Output the (X, Y) coordinate of the center of the cell containing the given text.  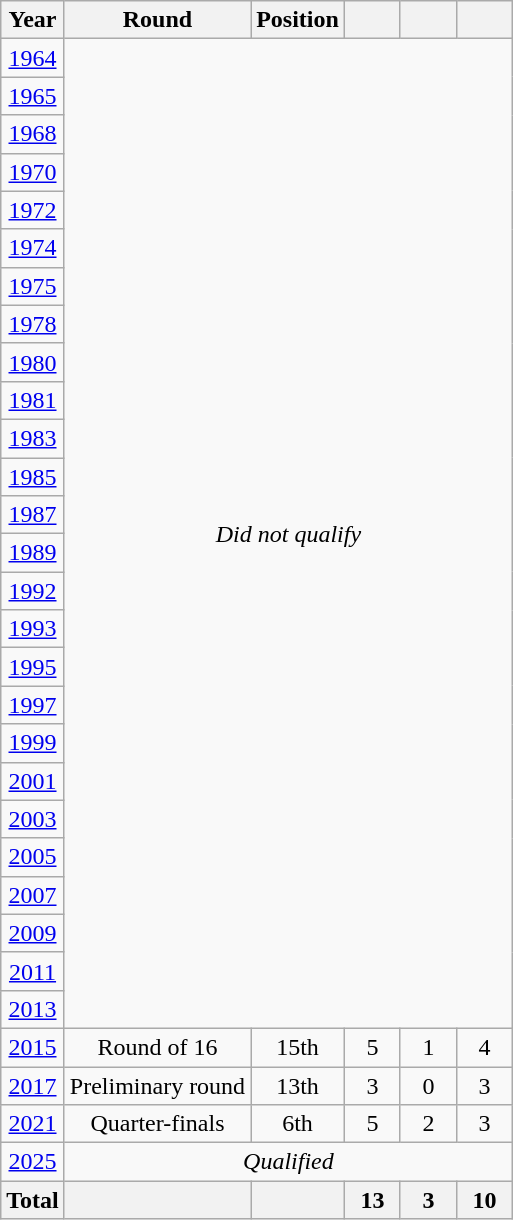
4 (485, 1047)
10 (485, 1200)
2021 (33, 1124)
1980 (33, 362)
1983 (33, 438)
1968 (33, 134)
1972 (33, 210)
1975 (33, 286)
1987 (33, 515)
Quarter-finals (157, 1124)
1985 (33, 477)
Did not qualify (288, 534)
Round of 16 (157, 1047)
2 (428, 1124)
1995 (33, 667)
1964 (33, 58)
1978 (33, 324)
Position (298, 20)
2007 (33, 895)
Year (33, 20)
1965 (33, 96)
Total (33, 1200)
1981 (33, 400)
1974 (33, 248)
2011 (33, 971)
13th (298, 1085)
2025 (33, 1162)
6th (298, 1124)
Round (157, 20)
2013 (33, 1009)
Preliminary round (157, 1085)
1997 (33, 705)
2015 (33, 1047)
1970 (33, 172)
13 (372, 1200)
1993 (33, 629)
0 (428, 1085)
2009 (33, 933)
2005 (33, 857)
15th (298, 1047)
2017 (33, 1085)
Qualified (288, 1162)
1999 (33, 743)
1992 (33, 591)
1 (428, 1047)
2003 (33, 819)
2001 (33, 781)
1989 (33, 553)
